Pinpoint the cell where the given text exists, returning its [X, Y] midpoint coordinate. 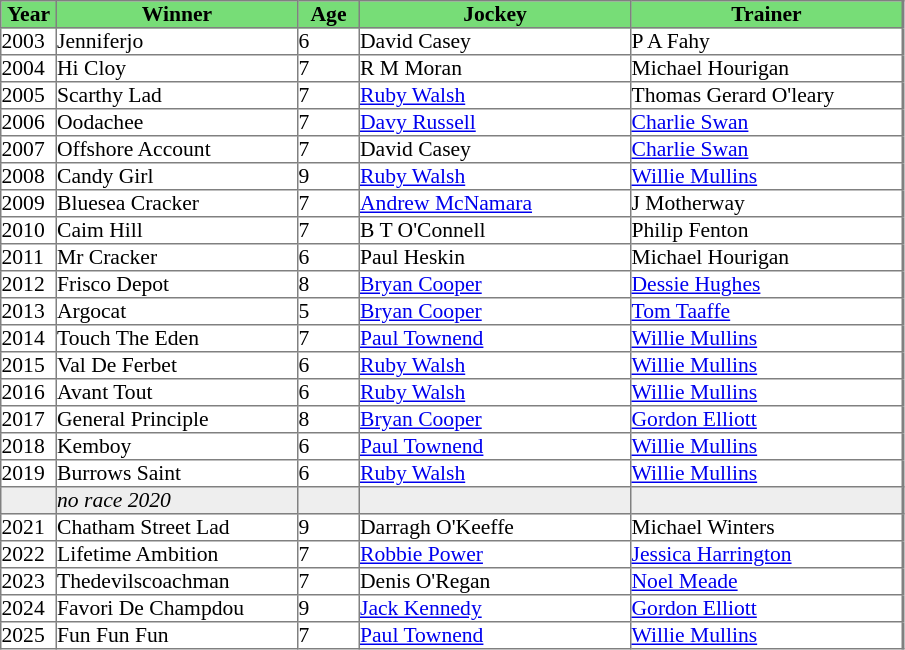
Davy Russell [495, 122]
2009 [29, 204]
Oodachee [177, 122]
Caim Hill [177, 230]
2004 [29, 68]
2006 [29, 122]
2007 [29, 150]
2013 [29, 312]
Scarthy Lad [177, 96]
2015 [29, 366]
2014 [29, 338]
2017 [29, 420]
Val De Ferbet [177, 366]
Dessie Hughes [767, 284]
Paul Heskin [495, 258]
Fun Fun Fun [177, 636]
General Principle [177, 420]
Jessica Harrington [767, 554]
5 [329, 312]
Denis O'Regan [495, 582]
Hi Cloy [177, 68]
Mr Cracker [177, 258]
Age [329, 14]
2022 [29, 554]
Philip Fenton [767, 230]
2011 [29, 258]
Thedevilscoachman [177, 582]
Favori De Champdou [177, 608]
Offshore Account [177, 150]
2016 [29, 392]
Candy Girl [177, 176]
Trainer [767, 14]
2005 [29, 96]
R M Moran [495, 68]
Darragh O'Keeffe [495, 528]
Michael Winters [767, 528]
Noel Meade [767, 582]
Frisco Depot [177, 284]
Lifetime Ambition [177, 554]
no race 2020 [177, 500]
Andrew McNamara [495, 204]
2021 [29, 528]
2003 [29, 42]
2023 [29, 582]
Burrows Saint [177, 474]
Year [29, 14]
J Motherway [767, 204]
Tom Taaffe [767, 312]
Touch The Eden [177, 338]
2019 [29, 474]
2010 [29, 230]
Thomas Gerard O'leary [767, 96]
2018 [29, 446]
Jack Kennedy [495, 608]
2025 [29, 636]
2024 [29, 608]
Winner [177, 14]
2012 [29, 284]
Chatham Street Lad [177, 528]
Avant Tout [177, 392]
Bluesea Cracker [177, 204]
P A Fahy [767, 42]
Jockey [495, 14]
Jenniferjo [177, 42]
Argocat [177, 312]
2008 [29, 176]
B T O'Connell [495, 230]
Robbie Power [495, 554]
Kemboy [177, 446]
